Pinpoint the cell where the given text exists, returning its [X, Y] midpoint coordinate. 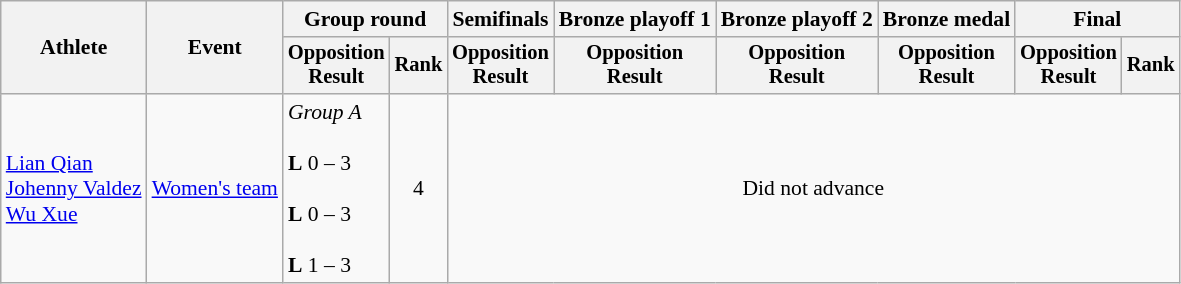
Bronze playoff 1 [635, 19]
Bronze medal [946, 19]
Group round [365, 19]
Final [1097, 19]
Lian QianJohenny Valdez Wu Xue [74, 188]
Bronze playoff 2 [797, 19]
4 [419, 188]
Athlete [74, 48]
Semifinals [500, 19]
Event [215, 48]
Women's team [215, 188]
Did not advance [813, 188]
Group AL 0 – 3L 0 – 3L 1 – 3 [336, 188]
